Extract the [X, Y] coordinate from the center of the cell holding the provided text.  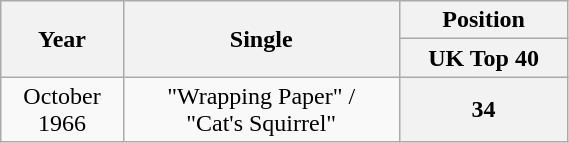
34 [484, 110]
October1966 [62, 110]
Year [62, 39]
Single [261, 39]
Position [484, 20]
"Wrapping Paper" /"Cat's Squirrel" [261, 110]
UK Top 40 [484, 58]
